Detect which cell encompasses the target text, then output its [x, y] center coordinate. 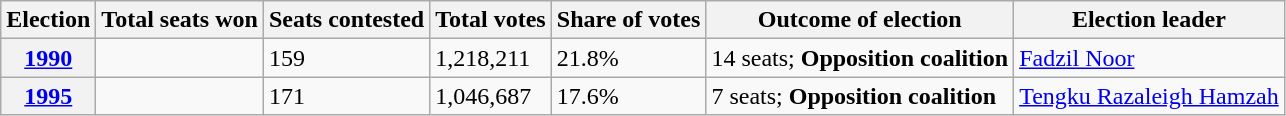
Total votes [491, 20]
171 [346, 96]
Tengku Razaleigh Hamzah [1150, 96]
1990 [48, 58]
159 [346, 58]
Election [48, 20]
Share of votes [628, 20]
1,218,211 [491, 58]
1995 [48, 96]
Election leader [1150, 20]
Total seats won [180, 20]
21.8% [628, 58]
14 seats; Opposition coalition [860, 58]
Seats contested [346, 20]
Outcome of election [860, 20]
Fadzil Noor [1150, 58]
7 seats; Opposition coalition [860, 96]
1,046,687 [491, 96]
17.6% [628, 96]
